Identify which cell holds the provided text, then report its [x, y] central coordinate. 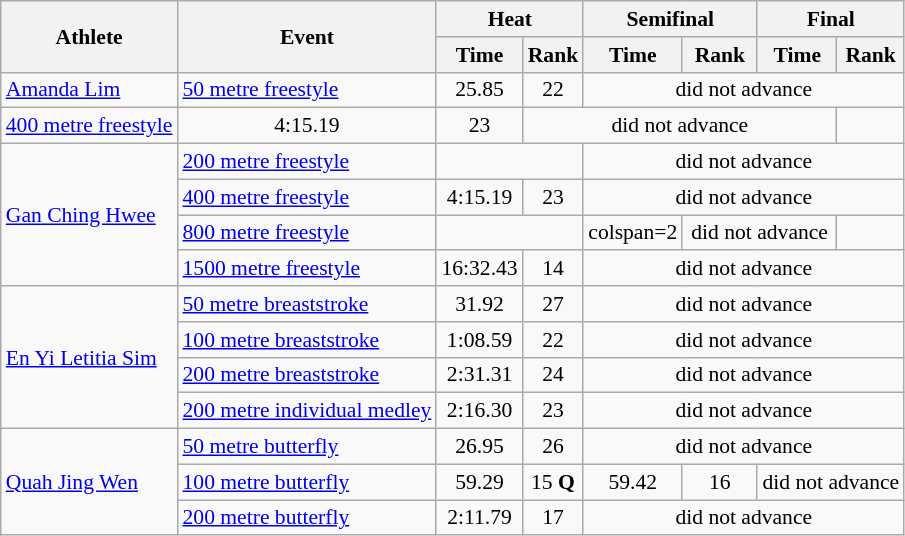
100 metre butterfly [306, 482]
2:11.79 [479, 518]
200 metre freestyle [306, 162]
14 [554, 269]
Athlete [90, 36]
1:08.59 [479, 340]
27 [554, 304]
17 [554, 518]
31.92 [479, 304]
26.95 [479, 447]
26 [554, 447]
Gan Ching Hwee [90, 215]
15 Q [554, 482]
2:31.31 [479, 375]
Amanda Lim [90, 90]
200 metre individual medley [306, 411]
Heat [510, 19]
50 metre freestyle [306, 90]
24 [554, 375]
50 metre butterfly [306, 447]
800 metre freestyle [306, 233]
200 metre butterfly [306, 518]
En Yi Letitia Sim [90, 357]
Event [306, 36]
colspan=2 [632, 233]
25.85 [479, 90]
100 metre breaststroke [306, 340]
Quah Jing Wen [90, 482]
1500 metre freestyle [306, 269]
59.42 [632, 482]
Semifinal [670, 19]
50 metre breaststroke [306, 304]
Final [830, 19]
16:32.43 [479, 269]
200 metre breaststroke [306, 375]
2:16.30 [479, 411]
59.29 [479, 482]
16 [720, 482]
